Scan for the cell matching the given text and deliver its [X, Y] coordinate at center. 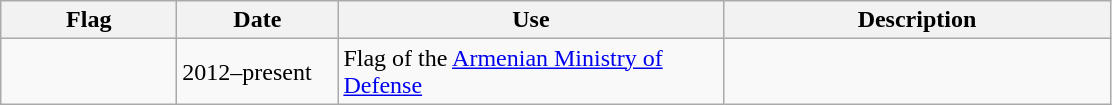
Use [531, 20]
Flag [89, 20]
2012–present [258, 72]
Flag of the Armenian Ministry of Defense [531, 72]
Description [917, 20]
Date [258, 20]
